Capture the cell that displays the provided text and extract its (X, Y) central coordinate. 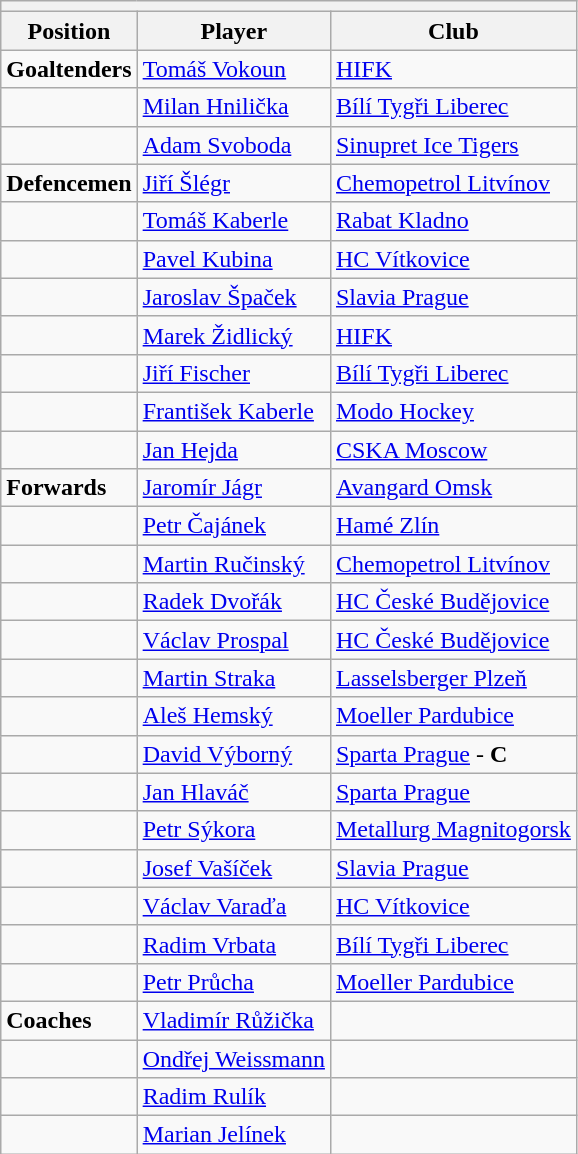
Martin Straka (234, 678)
Pavel Kubina (234, 259)
Goaltenders (69, 69)
Coaches (69, 1020)
Aleš Hemský (234, 716)
Václav Prospal (234, 640)
Petr Průcha (234, 982)
Petr Sýkora (234, 830)
Jaromír Jágr (234, 488)
Tomáš Kaberle (234, 221)
Radek Dvořák (234, 602)
Jan Hejda (234, 449)
Forwards (69, 488)
Marian Jelínek (234, 1135)
Sinupret Ice Tigers (453, 145)
Václav Varaďa (234, 906)
Milan Hnilička (234, 107)
Sparta Prague (453, 792)
CSKA Moscow (453, 449)
Defencemen (69, 183)
Metallurg Magnitogorsk (453, 830)
Modo Hockey (453, 411)
Jan Hlaváč (234, 792)
Martin Ručinský (234, 564)
Jiří Fischer (234, 373)
David Výborný (234, 754)
Position (69, 31)
Radim Rulík (234, 1097)
Avangard Omsk (453, 488)
Vladimír Růžička (234, 1020)
Petr Čajánek (234, 526)
Josef Vašíček (234, 868)
Rabat Kladno (453, 221)
Ondřej Weissmann (234, 1059)
Jaroslav Špaček (234, 297)
Jiří Šlégr (234, 183)
Adam Svoboda (234, 145)
Radim Vrbata (234, 944)
Marek Židlický (234, 335)
Player (234, 31)
Club (453, 31)
Lasselsberger Plzeň (453, 678)
Hamé Zlín (453, 526)
Tomáš Vokoun (234, 69)
Sparta Prague - C (453, 754)
František Kaberle (234, 411)
